Find where the given text appears and provide that cell's center as (x, y) coordinate. 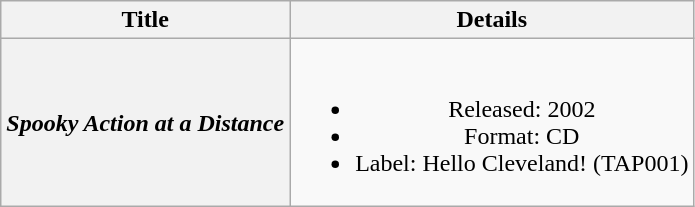
Spooky Action at a Distance (146, 122)
Released: 2002Format: CDLabel: Hello Cleveland! (TAP001) (492, 122)
Title (146, 20)
Details (492, 20)
